Determine the (X, Y) coordinate at the center of the cell enclosing the given text.  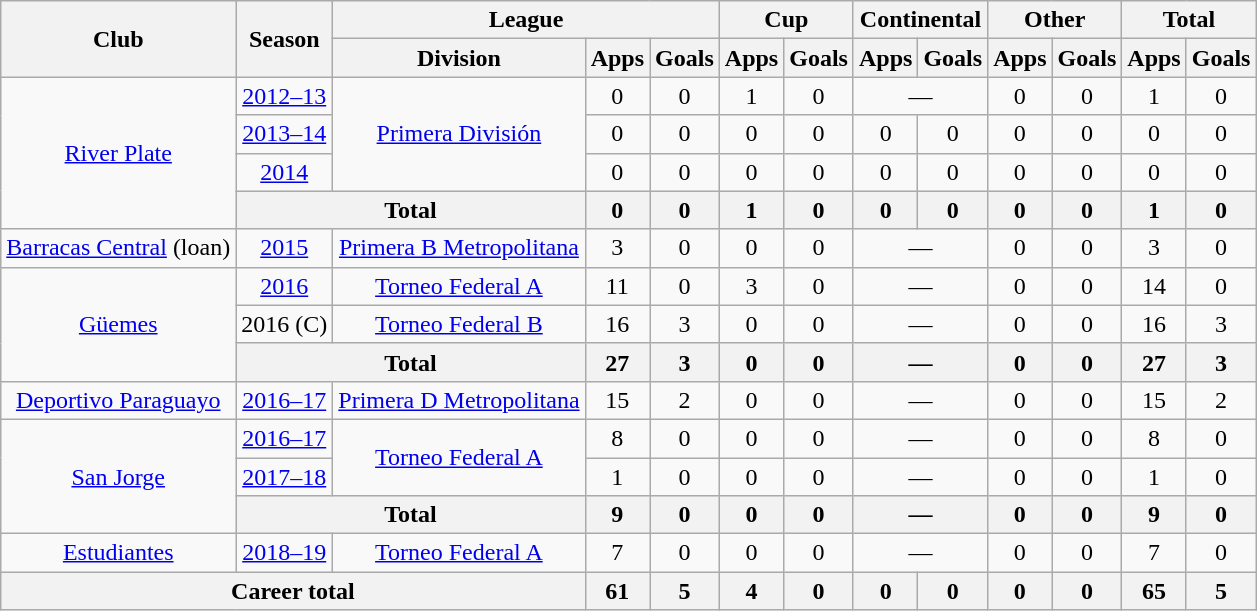
61 (617, 591)
Season (284, 39)
65 (1154, 591)
Career total (293, 591)
Other (1055, 20)
2018–19 (284, 553)
Estudiantes (118, 553)
Continental (920, 20)
San Jorge (118, 476)
Primera División (459, 134)
2016 (C) (284, 324)
Güemes (118, 324)
4 (751, 591)
Primera D Metropolitana (459, 400)
Torneo Federal B (459, 324)
Primera B Metropolitana (459, 248)
2017–18 (284, 477)
Cup (786, 20)
2014 (284, 172)
Club (118, 39)
11 (617, 286)
River Plate (118, 153)
2015 (284, 248)
2013–14 (284, 134)
League (526, 20)
14 (1154, 286)
Division (459, 58)
Deportivo Paraguayo (118, 400)
2016 (284, 286)
Barracas Central (loan) (118, 248)
2012–13 (284, 96)
